Return [x, y] of the center of cell containing provided text 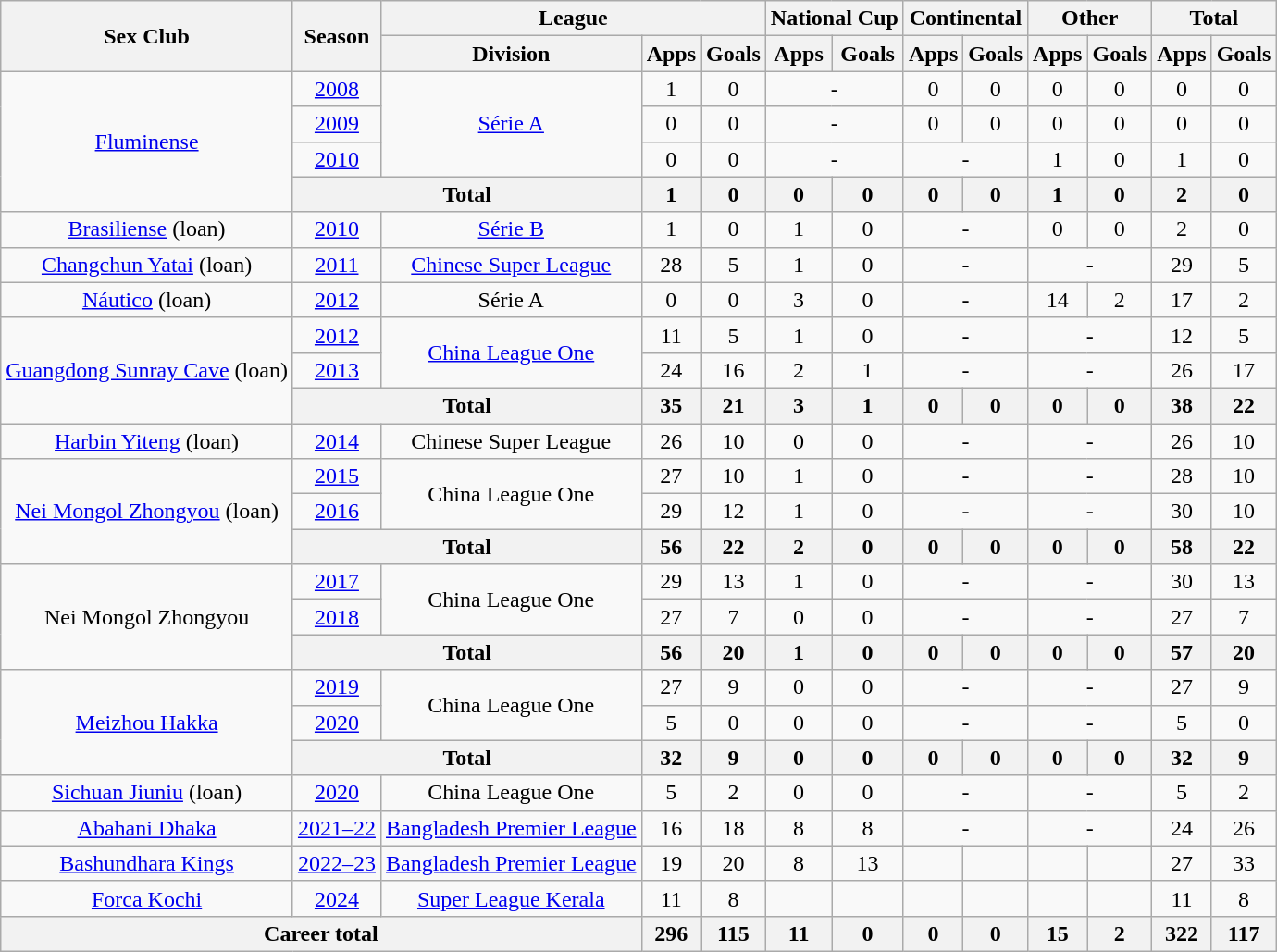
115 [734, 933]
Nei Mongol Zhongyou [147, 617]
Meizhou Hakka [147, 723]
Changchun Yatai (loan) [147, 265]
Abahani Dhaka [147, 828]
33 [1244, 863]
Série B [511, 229]
Forca Kochi [147, 898]
2011 [337, 265]
Division [511, 54]
2024 [337, 898]
2019 [337, 687]
35 [671, 405]
2018 [337, 617]
Career total [321, 933]
Season [337, 36]
2014 [337, 441]
Fluminense [147, 142]
296 [671, 933]
18 [734, 828]
58 [1182, 547]
2015 [337, 476]
Bashundhara Kings [147, 863]
Other [1090, 19]
Guangdong Sunray Cave (loan) [147, 370]
National Cup [835, 19]
2021–22 [337, 828]
21 [734, 405]
Sichuan Jiuniu (loan) [147, 793]
322 [1182, 933]
57 [1182, 652]
15 [1058, 933]
117 [1244, 933]
14 [1058, 300]
Harbin Yiteng (loan) [147, 441]
38 [1182, 405]
2017 [337, 582]
2009 [337, 124]
Continental [965, 19]
Nei Mongol Zhongyou (loan) [147, 512]
19 [671, 863]
Náutico (loan) [147, 300]
2008 [337, 89]
League [573, 19]
2013 [337, 370]
2022–23 [337, 863]
Brasiliense (loan) [147, 229]
Sex Club [147, 36]
Super League Kerala [511, 898]
2016 [337, 512]
